Identify which cell holds the provided text, then report its (x, y) central coordinate. 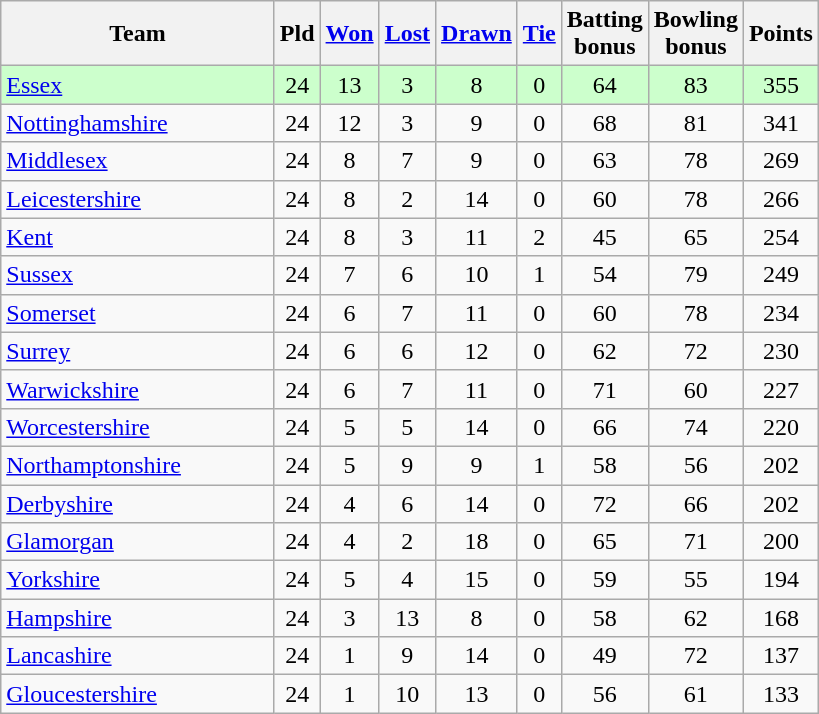
54 (604, 275)
266 (780, 199)
49 (604, 656)
Middlesex (138, 161)
79 (696, 275)
Warwickshire (138, 389)
Hampshire (138, 618)
220 (780, 427)
Lost (407, 34)
133 (780, 694)
Somerset (138, 313)
Essex (138, 85)
355 (780, 85)
55 (696, 580)
Yorkshire (138, 580)
61 (696, 694)
Lancashire (138, 656)
Pld (297, 34)
15 (477, 580)
Gloucestershire (138, 694)
230 (780, 351)
Leicestershire (138, 199)
Team (138, 34)
Points (780, 34)
Nottinghamshire (138, 123)
254 (780, 237)
227 (780, 389)
200 (780, 542)
Tie (539, 34)
Glamorgan (138, 542)
81 (696, 123)
68 (604, 123)
Northamptonshire (138, 465)
Kent (138, 237)
341 (780, 123)
Batting bonus (604, 34)
269 (780, 161)
194 (780, 580)
63 (604, 161)
Sussex (138, 275)
168 (780, 618)
18 (477, 542)
Surrey (138, 351)
137 (780, 656)
249 (780, 275)
Derbyshire (138, 503)
Won (350, 34)
234 (780, 313)
Drawn (477, 34)
59 (604, 580)
83 (696, 85)
64 (604, 85)
Bowling bonus (696, 34)
74 (696, 427)
Worcestershire (138, 427)
45 (604, 237)
